For the text-containing cell, return its midpoint in [x, y] coordinate format. 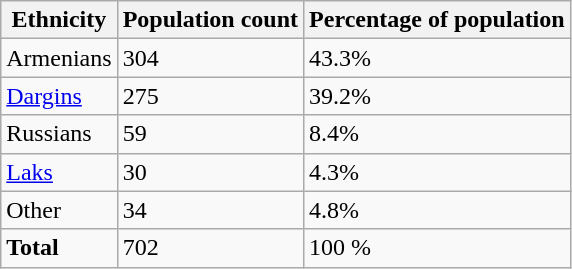
4.8% [438, 210]
8.4% [438, 134]
Ethnicity [59, 20]
Laks [59, 172]
Total [59, 248]
702 [210, 248]
4.3% [438, 172]
30 [210, 172]
34 [210, 210]
Russians [59, 134]
275 [210, 96]
43.3% [438, 58]
304 [210, 58]
Percentage of population [438, 20]
59 [210, 134]
Population count [210, 20]
Dargins [59, 96]
Armenians [59, 58]
Other [59, 210]
39.2% [438, 96]
100 % [438, 248]
